Search for the cell housing the specified text and yield its (x, y) center coordinate. 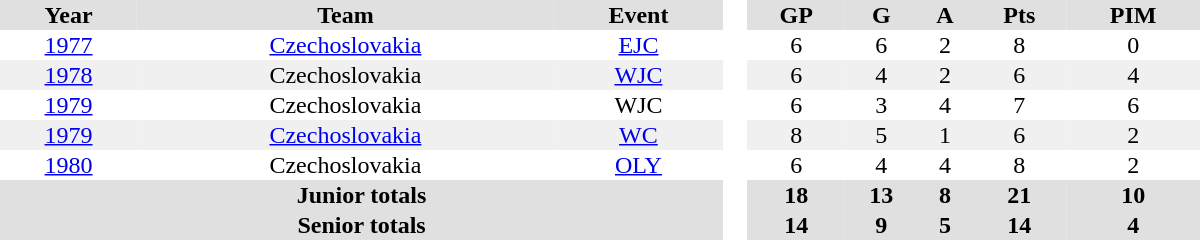
1 (946, 135)
Team (346, 15)
9 (882, 225)
13 (882, 195)
1977 (68, 45)
18 (796, 195)
Event (638, 15)
1978 (68, 75)
7 (1019, 105)
PIM (1133, 15)
3 (882, 105)
21 (1019, 195)
EJC (638, 45)
GP (796, 15)
0 (1133, 45)
WC (638, 135)
1980 (68, 165)
Junior totals (362, 195)
Pts (1019, 15)
10 (1133, 195)
G (882, 15)
OLY (638, 165)
A (946, 15)
Year (68, 15)
Senior totals (362, 225)
